Identify which cell holds the provided text, then report its (X, Y) central coordinate. 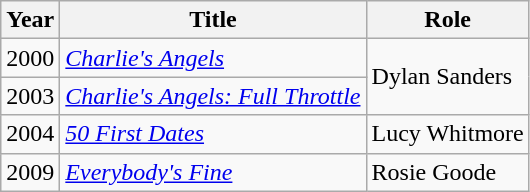
2004 (30, 134)
Lucy Whitmore (448, 134)
Title (213, 20)
2000 (30, 58)
Charlie's Angels (213, 58)
50 First Dates (213, 134)
Year (30, 20)
Charlie's Angels: Full Throttle (213, 96)
Rosie Goode (448, 172)
Everybody's Fine (213, 172)
2009 (30, 172)
2003 (30, 96)
Role (448, 20)
Dylan Sanders (448, 77)
